Extract the [X, Y] coordinate from the center of the cell holding the provided text.  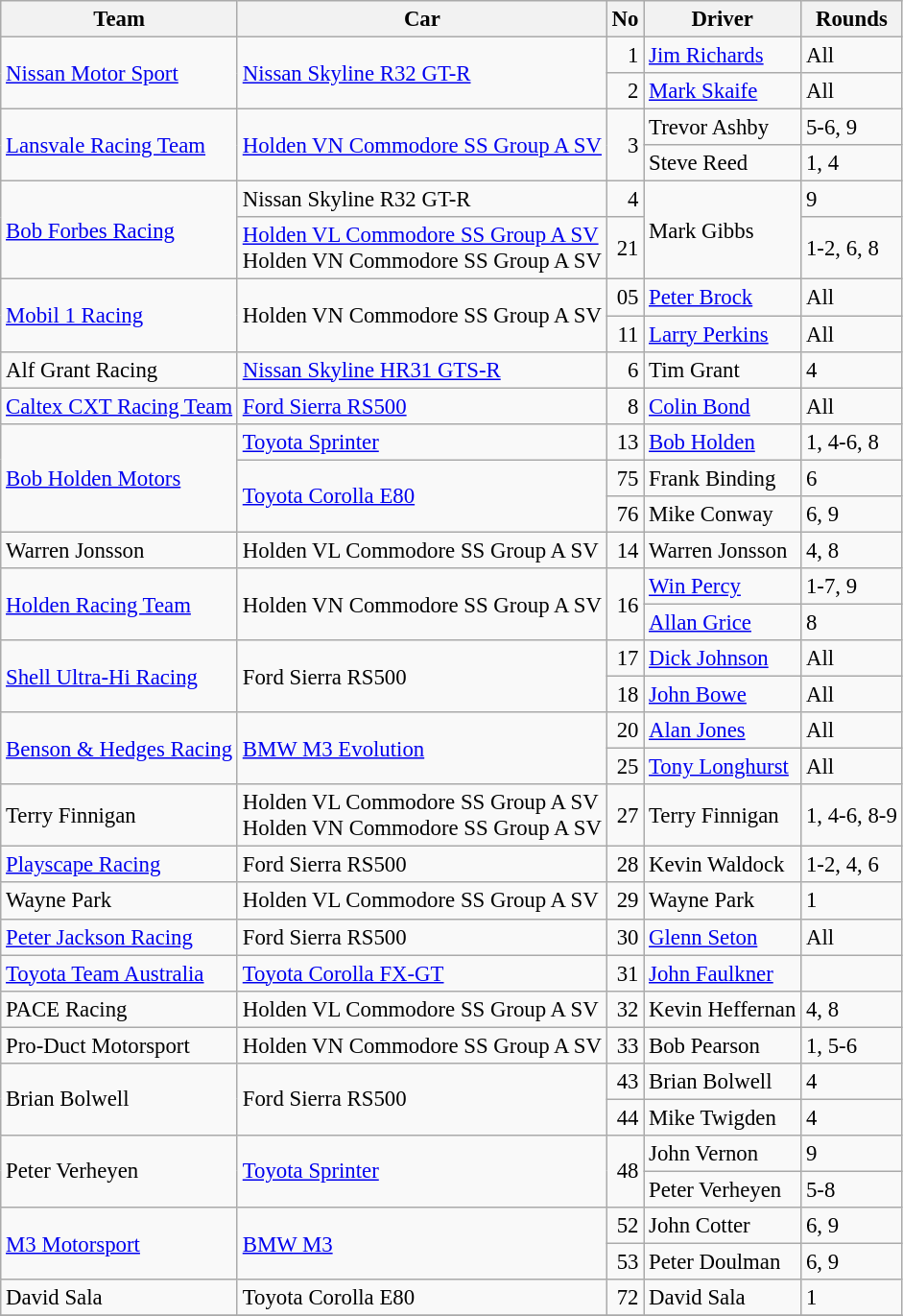
1-7, 9 [852, 586]
PACE Racing [119, 1009]
Peter Jackson Racing [119, 937]
32 [625, 1009]
1-2, 4, 6 [852, 865]
John Faulkner [723, 973]
Toyota Team Australia [119, 973]
75 [625, 478]
76 [625, 514]
2 [625, 91]
11 [625, 334]
1, 5-6 [852, 1045]
Tim Grant [723, 370]
Shell Ultra-Hi Racing [119, 676]
Playscape Racing [119, 865]
05 [625, 298]
1, 4-6, 8 [852, 442]
Kevin Waldock [723, 865]
Team [119, 19]
Alf Grant Racing [119, 370]
Frank Binding [723, 478]
Driver [723, 19]
16 [625, 605]
Bob Holden Motors [119, 478]
25 [625, 767]
John Bowe [723, 695]
Pro-Duct Motorsport [119, 1045]
Nissan Motor Sport [119, 73]
Glenn Seton [723, 937]
17 [625, 658]
27 [625, 816]
30 [625, 937]
Win Percy [723, 586]
72 [625, 1298]
29 [625, 901]
Mobil 1 Racing [119, 315]
52 [625, 1226]
Bob Holden [723, 442]
BMW M3 Evolution [422, 749]
Toyota Corolla FX-GT [422, 973]
Benson & Hedges Racing [119, 749]
John Vernon [723, 1154]
53 [625, 1262]
No [625, 19]
48 [625, 1171]
Jim Richards [723, 56]
Trevor Ashby [723, 128]
Mark Skaife [723, 91]
Allan Grice [723, 622]
1-2, 6, 8 [852, 248]
21 [625, 248]
M3 Motorsport [119, 1244]
18 [625, 695]
Kevin Heffernan [723, 1009]
Holden Racing Team [119, 605]
Nissan Skyline HR31 GTS-R [422, 370]
Mike Twigden [723, 1117]
Mark Gibbs [723, 230]
Caltex CXT Racing Team [119, 406]
Dick Johnson [723, 658]
Steve Reed [723, 163]
Lansvale Racing Team [119, 146]
Bob Pearson [723, 1045]
1, 4-6, 8-9 [852, 816]
5-8 [852, 1189]
Peter Doulman [723, 1262]
Rounds [852, 19]
Larry Perkins [723, 334]
Mike Conway [723, 514]
44 [625, 1117]
5-6, 9 [852, 128]
13 [625, 442]
3 [625, 146]
Colin Bond [723, 406]
BMW M3 [422, 1244]
43 [625, 1082]
Peter Brock [723, 298]
33 [625, 1045]
14 [625, 550]
Tony Longhurst [723, 767]
Bob Forbes Racing [119, 230]
Car [422, 19]
20 [625, 730]
Alan Jones [723, 730]
1, 4 [852, 163]
John Cotter [723, 1226]
28 [625, 865]
31 [625, 973]
